From the cell containing the given text, extract its center point as (X, Y) coordinate. 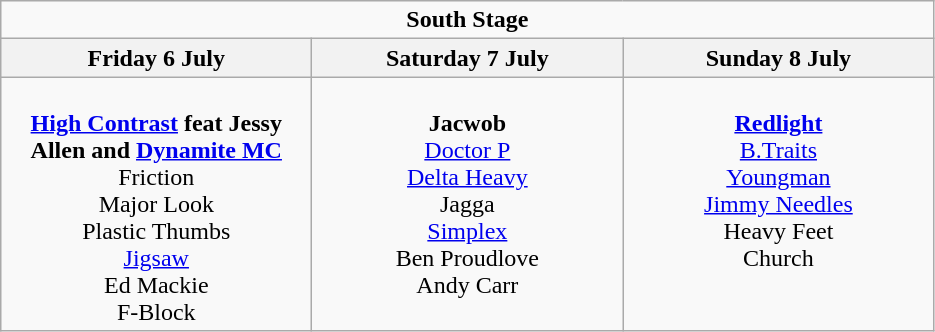
South Stage (468, 20)
Saturday 7 July (468, 58)
High Contrast feat Jessy Allen and Dynamite MC Friction Major Look Plastic Thumbs Jigsaw Ed Mackie F-Block (156, 204)
Jacwob Doctor P Delta Heavy Jagga Simplex Ben Proudlove Andy Carr (468, 204)
Friday 6 July (156, 58)
Sunday 8 July (778, 58)
Redlight B.Traits Youngman Jimmy Needles Heavy Feet Church (778, 204)
